Extract the (x, y) coordinate from the center of the cell holding the provided text.  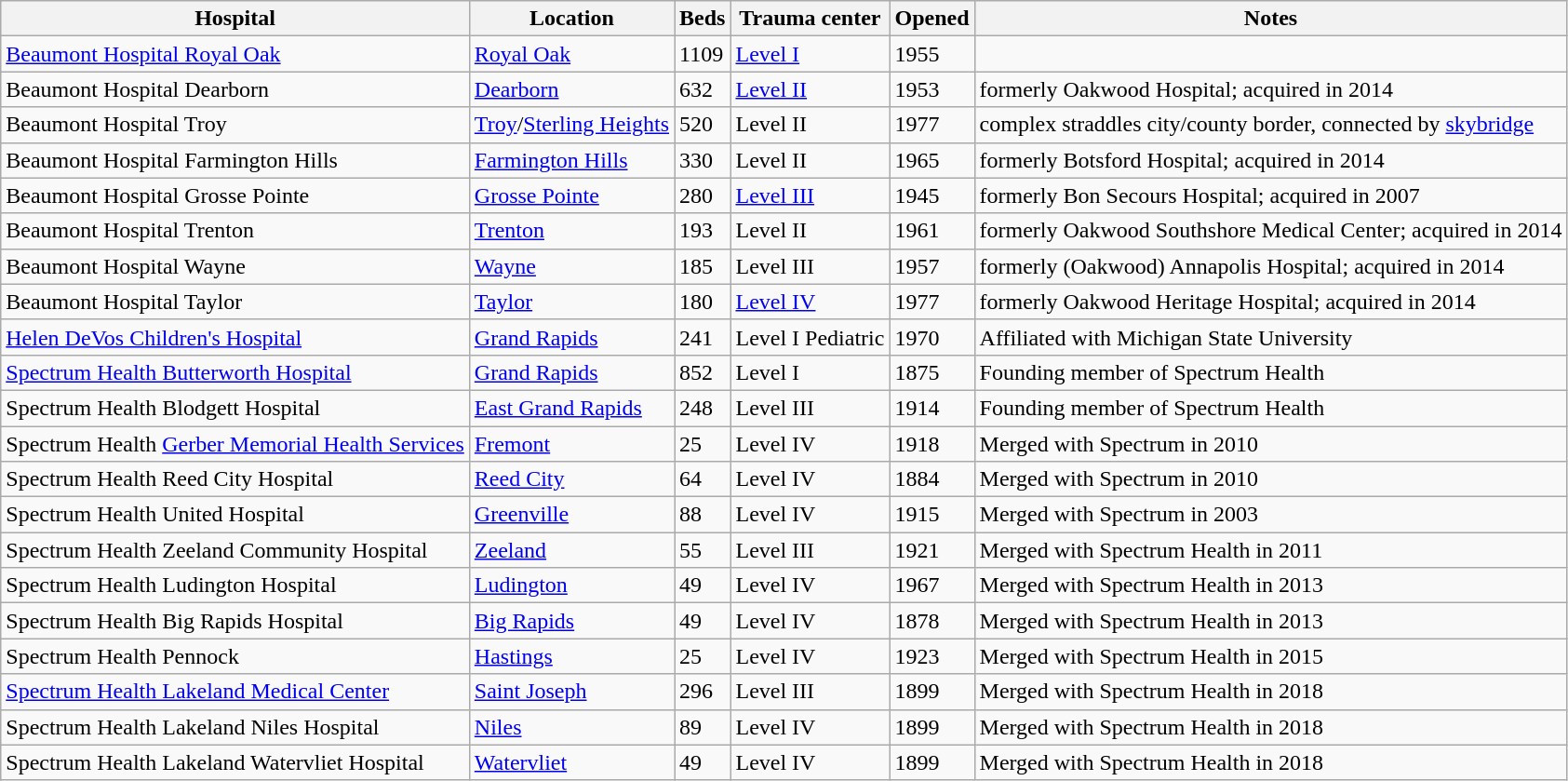
632 (703, 89)
Spectrum Health Big Rapids Hospital (235, 621)
Greenville (571, 515)
Hastings (571, 656)
Beds (703, 19)
formerly Bon Secours Hospital; acquired in 2007 (1271, 195)
296 (703, 692)
Spectrum Health Ludington Hospital (235, 586)
Farmington Hills (571, 160)
Dearborn (571, 89)
Big Rapids (571, 621)
Niles (571, 727)
Opened (932, 19)
Spectrum Health Pennock (235, 656)
Affiliated with Michigan State University (1271, 337)
formerly (Oakwood) Annapolis Hospital; acquired in 2014 (1271, 266)
1875 (932, 372)
Beaumont Hospital Farmington Hills (235, 160)
1961 (932, 231)
1957 (932, 266)
Level I Pediatric (810, 337)
64 (703, 479)
1970 (932, 337)
Reed City (571, 479)
Merged with Spectrum Health in 2015 (1271, 656)
1878 (932, 621)
852 (703, 372)
55 (703, 550)
1923 (932, 656)
Grosse Pointe (571, 195)
Beaumont Hospital Grosse Pointe (235, 195)
520 (703, 125)
88 (703, 515)
89 (703, 727)
Notes (1271, 19)
complex straddles city/county border, connected by skybridge (1271, 125)
180 (703, 302)
formerly Oakwood Hospital; acquired in 2014 (1271, 89)
Taylor (571, 302)
Watervliet (571, 762)
Ludington (571, 586)
Fremont (571, 444)
Merged with Spectrum in 2003 (1271, 515)
Spectrum Health Lakeland Medical Center (235, 692)
Spectrum Health United Hospital (235, 515)
1915 (932, 515)
Spectrum Health Lakeland Niles Hospital (235, 727)
1914 (932, 408)
East Grand Rapids (571, 408)
formerly Oakwood Southshore Medical Center; acquired in 2014 (1271, 231)
Trenton (571, 231)
1918 (932, 444)
1967 (932, 586)
185 (703, 266)
Beaumont Hospital Trenton (235, 231)
Zeeland (571, 550)
Helen DeVos Children's Hospital (235, 337)
1945 (932, 195)
1884 (932, 479)
Spectrum Health Reed City Hospital (235, 479)
Merged with Spectrum Health in 2011 (1271, 550)
Wayne (571, 266)
241 (703, 337)
Spectrum Health Butterworth Hospital (235, 372)
193 (703, 231)
1109 (703, 54)
Beaumont Hospital Taylor (235, 302)
1921 (932, 550)
Spectrum Health Blodgett Hospital (235, 408)
Trauma center (810, 19)
1955 (932, 54)
Spectrum Health Gerber Memorial Health Services (235, 444)
Troy/Sterling Heights (571, 125)
Hospital (235, 19)
1965 (932, 160)
Beaumont Hospital Dearborn (235, 89)
Beaumont Hospital Wayne (235, 266)
280 (703, 195)
Royal Oak (571, 54)
1953 (932, 89)
Spectrum Health Zeeland Community Hospital (235, 550)
330 (703, 160)
Beaumont Hospital Royal Oak (235, 54)
formerly Oakwood Heritage Hospital; acquired in 2014 (1271, 302)
formerly Botsford Hospital; acquired in 2014 (1271, 160)
Spectrum Health Lakeland Watervliet Hospital (235, 762)
248 (703, 408)
Location (571, 19)
Saint Joseph (571, 692)
Beaumont Hospital Troy (235, 125)
